Identify which cell holds the provided text, then report its [X, Y] central coordinate. 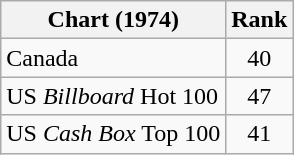
US Cash Box Top 100 [114, 134]
41 [260, 134]
Chart (1974) [114, 20]
40 [260, 58]
Canada [114, 58]
Rank [260, 20]
US Billboard Hot 100 [114, 96]
47 [260, 96]
